Find where the given text appears and provide that cell's center as (X, Y) coordinate. 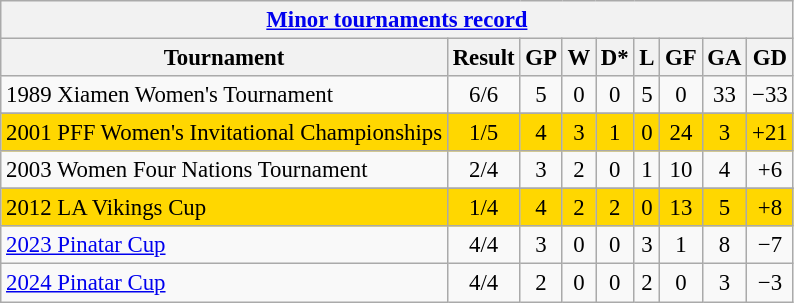
+21 (770, 133)
GD (770, 58)
GF (681, 58)
+6 (770, 170)
GA (724, 58)
W (578, 58)
Result (484, 58)
GP (541, 58)
Tournament (224, 58)
8 (724, 245)
2001 PFF Women's Invitational Championships (224, 133)
−33 (770, 95)
2012 LA Vikings Cup (224, 208)
L (647, 58)
6/6 (484, 95)
2024 Pinatar Cup (224, 283)
2003 Women Four Nations Tournament (224, 170)
2/4 (484, 170)
Minor tournaments record (397, 20)
10 (681, 170)
24 (681, 133)
−3 (770, 283)
1989 Xiamen Women's Tournament (224, 95)
D* (615, 58)
−7 (770, 245)
+8 (770, 208)
2023 Pinatar Cup (224, 245)
13 (681, 208)
1/5 (484, 133)
1/4 (484, 208)
33 (724, 95)
